Scan for the cell matching the given text and deliver its [x, y] coordinate at center. 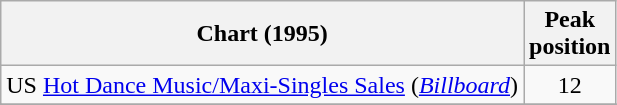
Chart (1995) [262, 34]
12 [570, 85]
US Hot Dance Music/Maxi-Singles Sales (Billboard) [262, 85]
Peakposition [570, 34]
